Provide the (X, Y) coordinate of the cell's center where the given text is located.  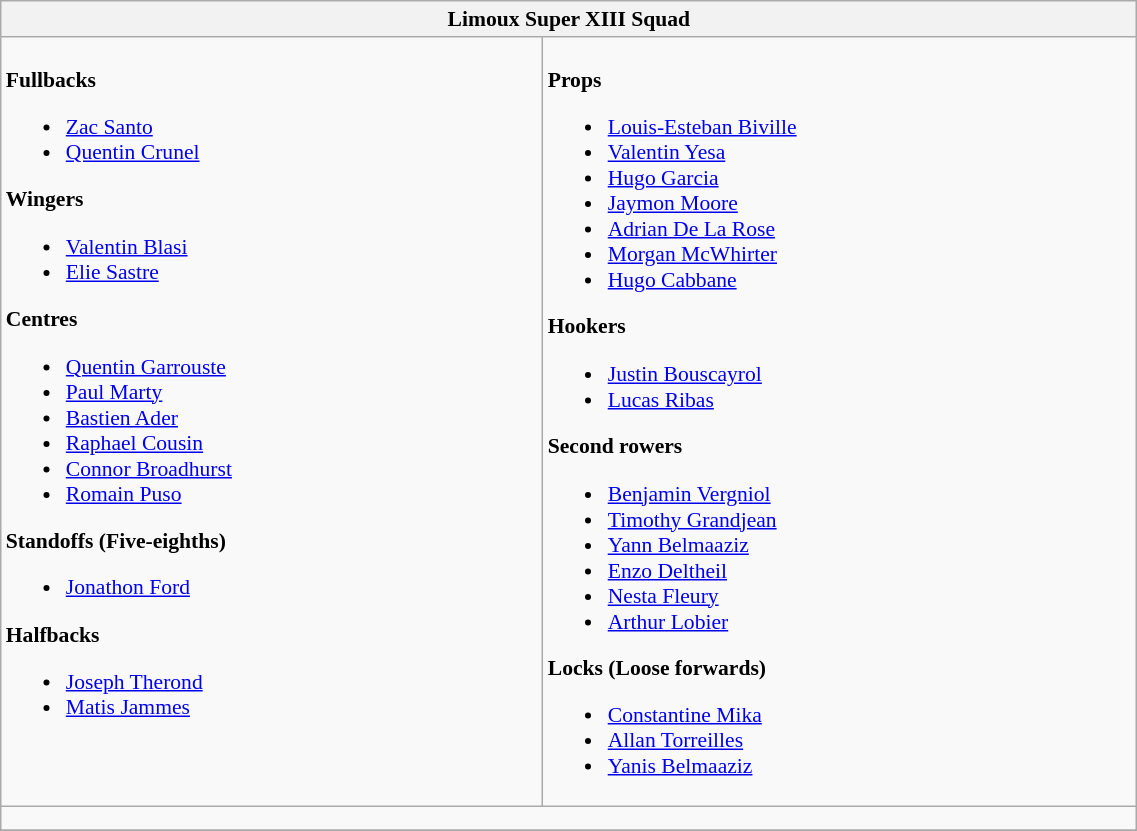
Limoux Super XIII Squad (569, 19)
